Extract the [x, y] coordinate from the center of the cell holding the provided text.  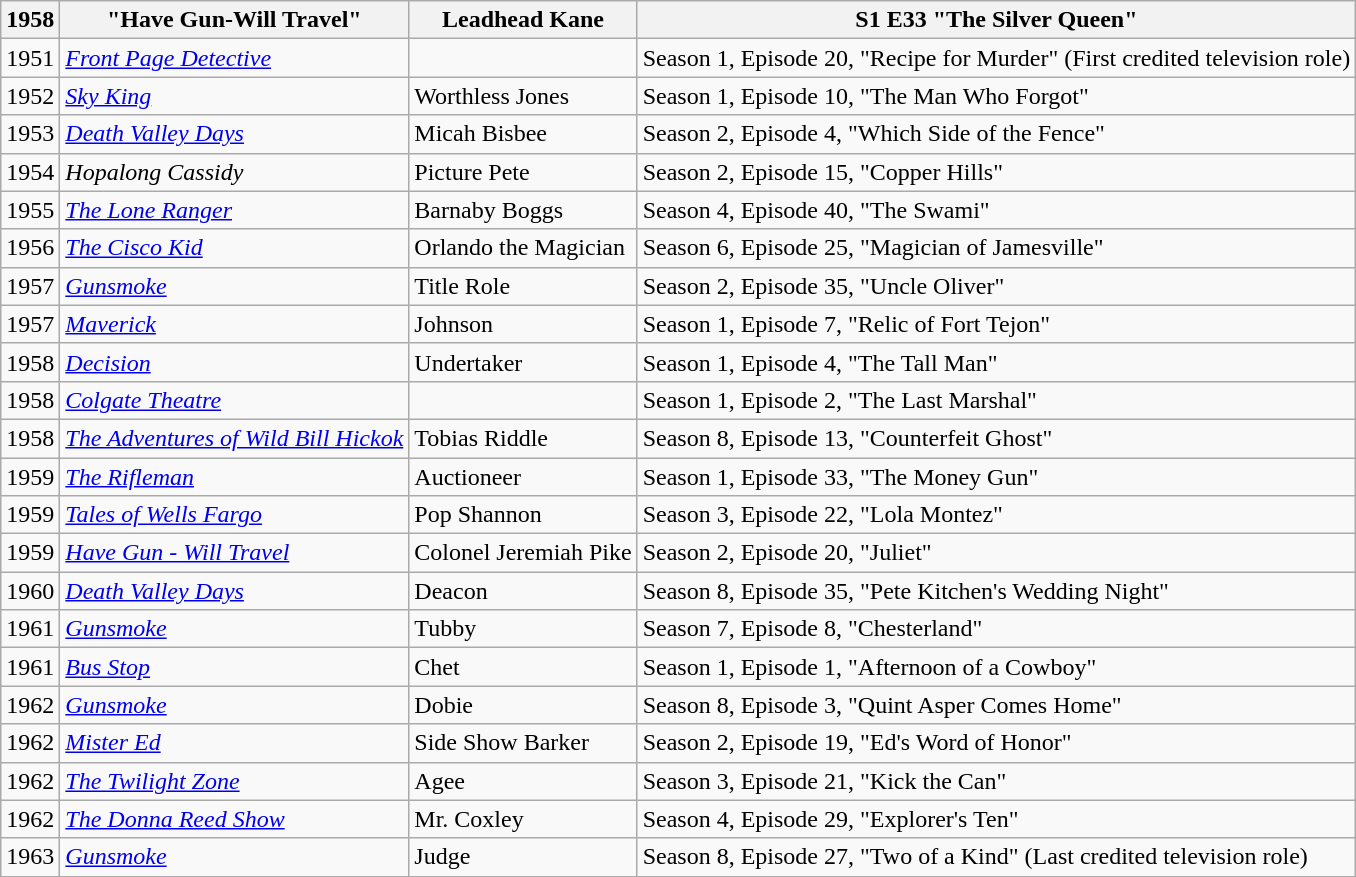
Micah Bisbee [523, 134]
Dobie [523, 705]
1954 [30, 172]
Deacon [523, 591]
Season 8, Episode 3, "Quint Asper Comes Home" [996, 705]
The Rifleman [234, 477]
Season 1, Episode 20, "Recipe for Murder" (First credited television role) [996, 58]
Season 6, Episode 25, "Magician of Jamesville" [996, 248]
Mr. Coxley [523, 819]
Season 8, Episode 35, "Pete Kitchen's Wedding Night" [996, 591]
Tales of Wells Fargo [234, 515]
Tobias Riddle [523, 438]
Johnson [523, 324]
Colonel Jeremiah Pike [523, 553]
Season 4, Episode 40, "The Swami" [996, 210]
Side Show Barker [523, 743]
Title Role [523, 286]
Season 1, Episode 10, "The Man Who Forgot" [996, 96]
Season 2, Episode 35, "Uncle Oliver" [996, 286]
Undertaker [523, 362]
1960 [30, 591]
Season 3, Episode 21, "Kick the Can" [996, 781]
Mister Ed [234, 743]
Season 2, Episode 15, "Copper Hills" [996, 172]
Auctioneer [523, 477]
Bus Stop [234, 667]
Tubby [523, 629]
Season 1, Episode 1, "Afternoon of a Cowboy" [996, 667]
Picture Pete [523, 172]
Barnaby Boggs [523, 210]
Front Page Detective [234, 58]
Season 8, Episode 27, "Two of a Kind" (Last credited television role) [996, 857]
The Twilight Zone [234, 781]
Hopalong Cassidy [234, 172]
1955 [30, 210]
1963 [30, 857]
Season 4, Episode 29, "Explorer's Ten" [996, 819]
Season 1, Episode 33, "The Money Gun" [996, 477]
Chet [523, 667]
Season 7, Episode 8, "Chesterland" [996, 629]
Decision [234, 362]
Colgate Theatre [234, 400]
1953 [30, 134]
Season 2, Episode 4, "Which Side of the Fence" [996, 134]
Orlando the Magician [523, 248]
Season 1, Episode 7, "Relic of Fort Tejon" [996, 324]
Judge [523, 857]
Season 3, Episode 22, "Lola Montez" [996, 515]
Worthless Jones [523, 96]
Season 8, Episode 13, "Counterfeit Ghost" [996, 438]
1956 [30, 248]
The Lone Ranger [234, 210]
Season 1, Episode 2, "The Last Marshal" [996, 400]
1952 [30, 96]
Season 2, Episode 20, "Juliet" [996, 553]
Maverick [234, 324]
"Have Gun-Will Travel" [234, 20]
The Cisco Kid [234, 248]
Agee [523, 781]
Pop Shannon [523, 515]
Leadhead Kane [523, 20]
Season 1, Episode 4, "The Tall Man" [996, 362]
The Adventures of Wild Bill Hickok [234, 438]
Sky King [234, 96]
1951 [30, 58]
Season 2, Episode 19, "Ed's Word of Honor" [996, 743]
S1 E33 "The Silver Queen" [996, 20]
The Donna Reed Show [234, 819]
Have Gun - Will Travel [234, 553]
